Detect which cell encompasses the target text, then output its (x, y) center coordinate. 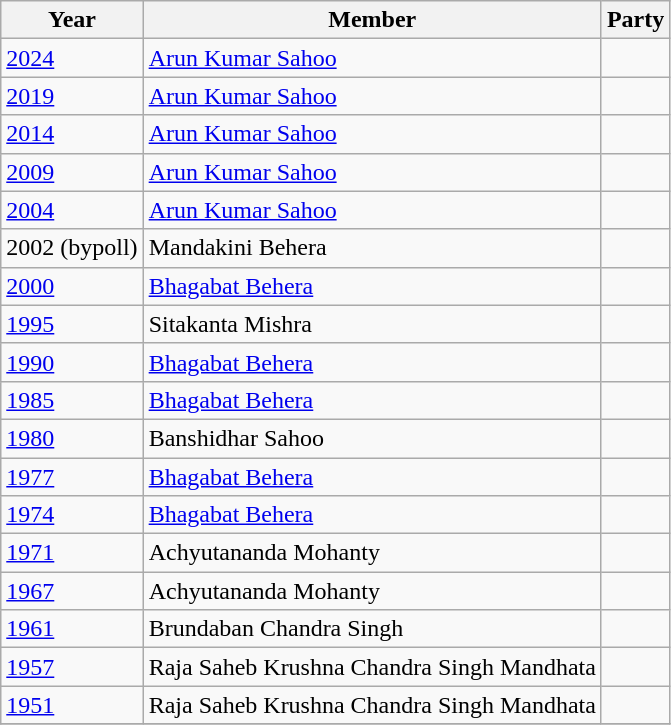
1980 (72, 438)
2014 (72, 134)
2004 (72, 210)
1967 (72, 591)
1971 (72, 553)
1985 (72, 400)
Party (635, 20)
Mandakini Behera (372, 248)
Sitakanta Mishra (372, 324)
2000 (72, 286)
Brundaban Chandra Singh (372, 629)
2009 (72, 172)
1977 (72, 477)
2024 (72, 58)
1957 (72, 667)
2019 (72, 96)
2002 (bypoll) (72, 248)
1990 (72, 362)
1974 (72, 515)
1995 (72, 324)
1961 (72, 629)
Banshidhar Sahoo (372, 438)
Member (372, 20)
Year (72, 20)
1951 (72, 705)
